Return the (X, Y) coordinate for the center point of the cell that contains the specified text.  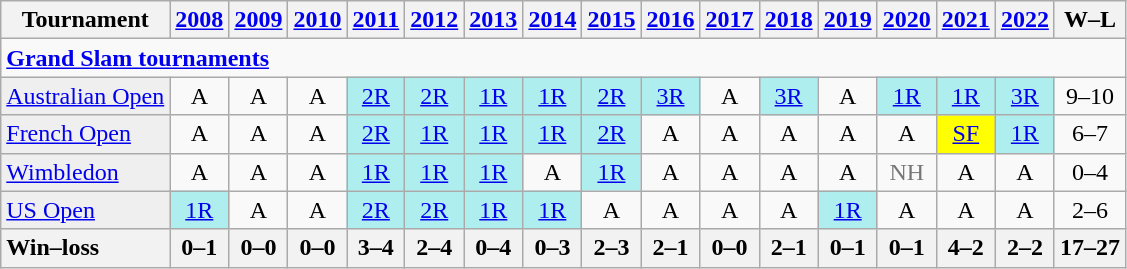
2–6 (1090, 210)
2018 (788, 20)
2019 (848, 20)
2021 (966, 20)
2012 (434, 20)
6–7 (1090, 134)
SF (966, 134)
2010 (318, 20)
Australian Open (86, 96)
W–L (1090, 20)
Grand Slam tournaments (564, 58)
2–2 (1024, 248)
Win–loss (86, 248)
2015 (612, 20)
Wimbledon (86, 172)
NH (906, 172)
2017 (730, 20)
French Open (86, 134)
2013 (494, 20)
2–4 (434, 248)
2–3 (612, 248)
2011 (376, 20)
2016 (670, 20)
2009 (258, 20)
17–27 (1090, 248)
9–10 (1090, 96)
0–3 (552, 248)
US Open (86, 210)
2020 (906, 20)
Tournament (86, 20)
2022 (1024, 20)
4–2 (966, 248)
3–4 (376, 248)
2014 (552, 20)
2008 (200, 20)
